Locate the cell with the specified text and output its [X, Y] center coordinate. 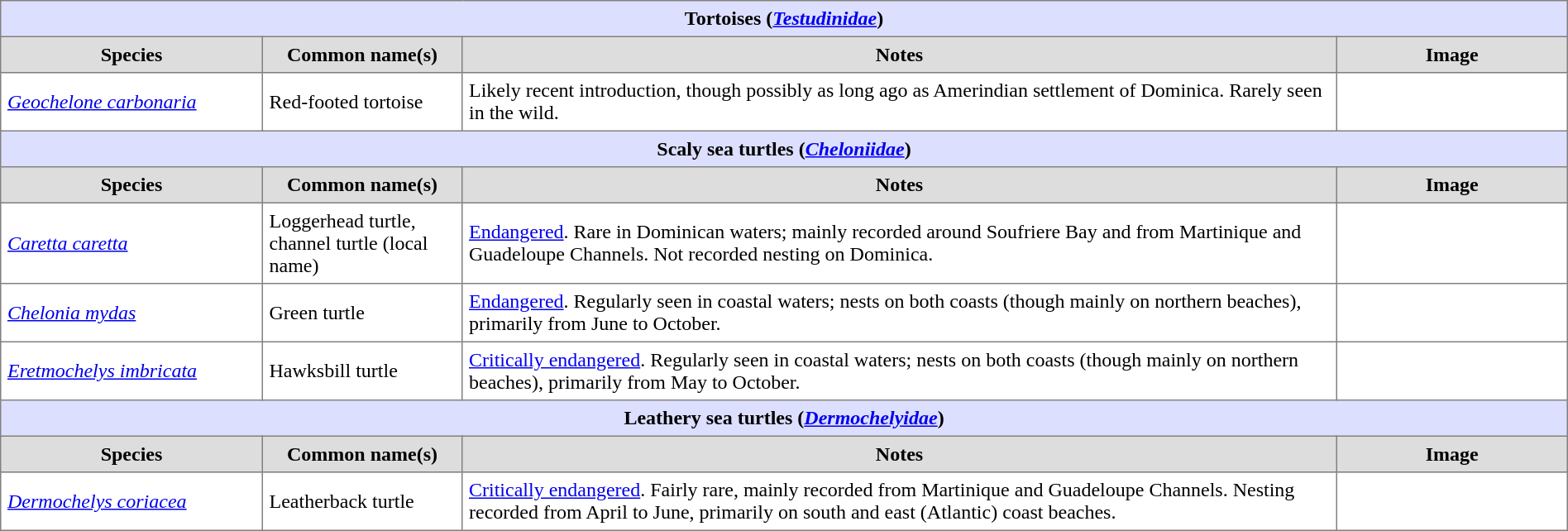
Red-footed tortoise [362, 102]
Chelonia mydas [131, 313]
Loggerhead turtle, channel turtle (local name) [362, 243]
Caretta caretta [131, 243]
Scaly sea turtles (Cheloniidae) [784, 149]
Geochelone carbonaria [131, 102]
Green turtle [362, 313]
Endangered. Regularly seen in coastal waters; nests on both coasts (though mainly on northern beaches), primarily from June to October. [900, 313]
Tortoises (Testudinidae) [784, 19]
Leathery sea turtles (Dermochelyidae) [784, 419]
Hawksbill turtle [362, 371]
Likely recent introduction, though possibly as long ago as Amerindian settlement of Dominica. Rarely seen in the wild. [900, 102]
Leatherback turtle [362, 501]
Eretmochelys imbricata [131, 371]
Critically endangered. Regularly seen in coastal waters; nests on both coasts (though mainly on northern beaches), primarily from May to October. [900, 371]
Dermochelys coriacea [131, 501]
